Capture the cell that displays the provided text and extract its (x, y) central coordinate. 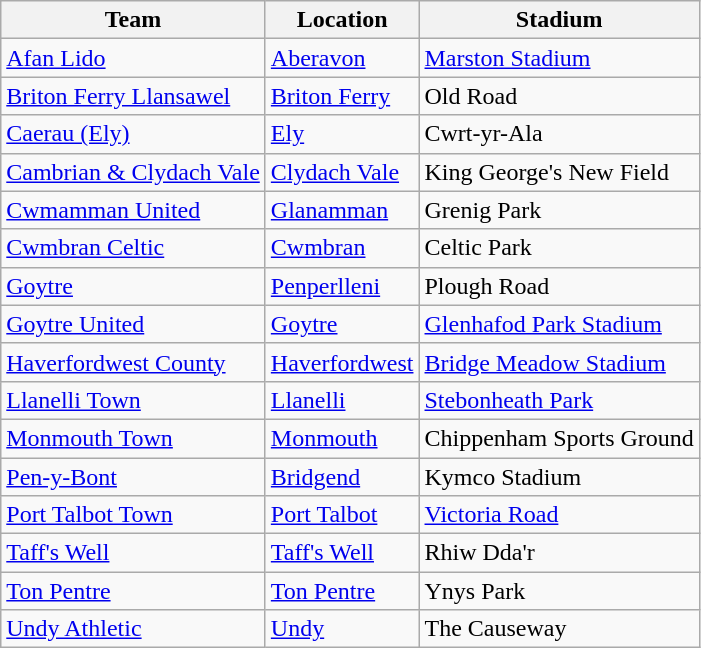
Haverfordwest (342, 362)
Clydach Vale (342, 172)
Marston Stadium (559, 58)
Briton Ferry Llansawel (134, 96)
Briton Ferry (342, 96)
Port Talbot Town (134, 515)
Plough Road (559, 286)
Bridge Meadow Stadium (559, 362)
Llanelli Town (134, 400)
Haverfordwest County (134, 362)
Team (134, 20)
Llanelli (342, 400)
Cwmamman United (134, 210)
Glanamman (342, 210)
King George's New Field (559, 172)
Pen-y-Bont (134, 477)
Cwmbran Celtic (134, 248)
Cwrt-yr-Ala (559, 134)
Stadium (559, 20)
Cambrian & Clydach Vale (134, 172)
Goytre United (134, 324)
Chippenham Sports Ground (559, 438)
Rhiw Dda'r (559, 553)
Monmouth (342, 438)
Port Talbot (342, 515)
Kymco Stadium (559, 477)
Ely (342, 134)
Caerau (Ely) (134, 134)
Undy Athletic (134, 629)
Afan Lido (134, 58)
Location (342, 20)
Stebonheath Park (559, 400)
Monmouth Town (134, 438)
Cwmbran (342, 248)
Ynys Park (559, 591)
Grenig Park (559, 210)
Celtic Park (559, 248)
The Causeway (559, 629)
Bridgend (342, 477)
Undy (342, 629)
Glenhafod Park Stadium (559, 324)
Old Road (559, 96)
Penperlleni (342, 286)
Victoria Road (559, 515)
Aberavon (342, 58)
